From the cell containing the given text, extract its center point as [x, y] coordinate. 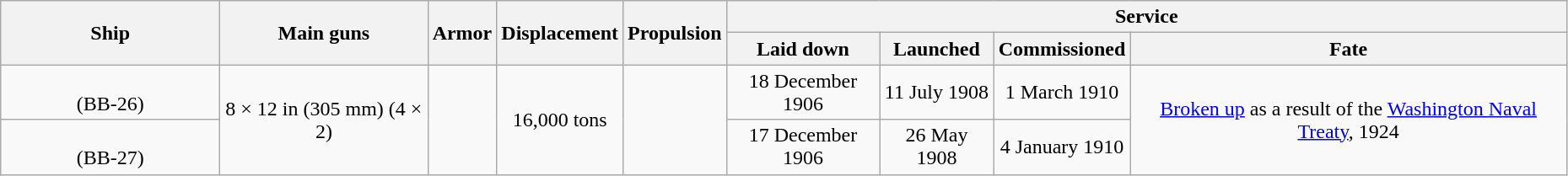
1 March 1910 [1062, 93]
Commissioned [1062, 49]
Laid down [803, 49]
Armor [462, 33]
Ship [110, 33]
18 December 1906 [803, 93]
Broken up as a result of the Washington Naval Treaty, 1924 [1348, 120]
26 May 1908 [936, 147]
11 July 1908 [936, 93]
Fate [1348, 49]
8 × 12 in (305 mm) (4 × 2) [324, 120]
Service [1146, 17]
16,000 tons [560, 120]
Main guns [324, 33]
Launched [936, 49]
(BB-26) [110, 93]
17 December 1906 [803, 147]
4 January 1910 [1062, 147]
Propulsion [675, 33]
Displacement [560, 33]
(BB-27) [110, 147]
